Capture the cell that displays the provided text and extract its (x, y) central coordinate. 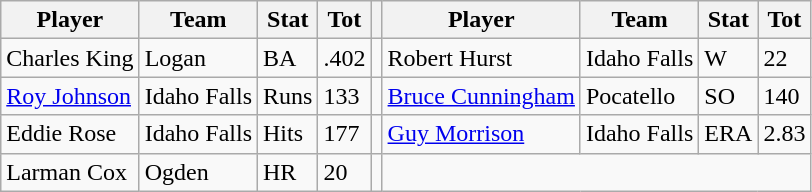
BA (288, 58)
Bruce Cunningham (481, 96)
SO (728, 96)
Runs (288, 96)
.402 (344, 58)
Charles King (70, 58)
177 (344, 134)
Ogden (198, 172)
Eddie Rose (70, 134)
133 (344, 96)
Hits (288, 134)
22 (784, 58)
Roy Johnson (70, 96)
Guy Morrison (481, 134)
Pocatello (639, 96)
W (728, 58)
2.83 (784, 134)
ERA (728, 134)
20 (344, 172)
HR (288, 172)
Logan (198, 58)
Larman Cox (70, 172)
140 (784, 96)
Robert Hurst (481, 58)
